For the text-containing cell, return its midpoint in (X, Y) coordinate format. 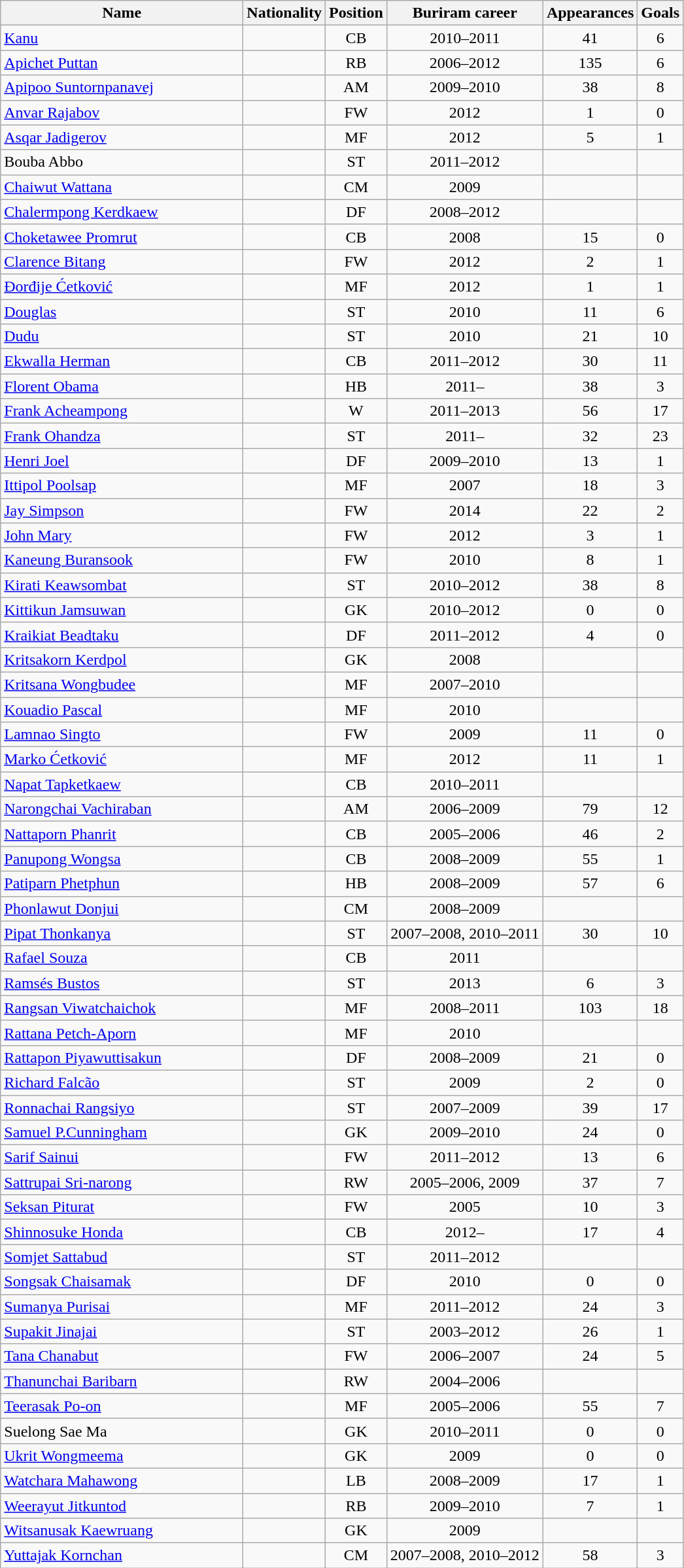
Kraikiat Beadtaku (122, 635)
57 (590, 884)
Ukrit Wongmeema (122, 1456)
Đorđije Ćetković (122, 286)
LB (356, 1480)
23 (660, 436)
Name (122, 13)
2007–2008, 2010–2011 (464, 933)
Nationality (284, 13)
Seksan Piturat (122, 1207)
Clarence Bitang (122, 261)
2003–2012 (464, 1331)
Yuttajak Kornchan (122, 1556)
W (356, 411)
Lamnao Singto (122, 735)
Tana Chanabut (122, 1356)
2006–2009 (464, 809)
Marko Ćetković (122, 759)
2004–2006 (464, 1381)
Rattapon Piyawuttisakun (122, 1058)
2007–2008, 2010–2012 (464, 1556)
2007 (464, 486)
15 (590, 237)
39 (590, 1108)
Position (356, 13)
Songsak Chaisamak (122, 1282)
Rangsan Viwatchaichok (122, 1008)
Florent Obama (122, 386)
Narongchai Vachiraban (122, 809)
Douglas (122, 312)
2014 (464, 510)
Kaneung Buransook (122, 560)
Frank Acheampong (122, 411)
Witsanusak Kaewruang (122, 1531)
Bouba Abbo (122, 162)
2008–2012 (464, 212)
Teerasak Po-on (122, 1406)
Nattaporn Phanrit (122, 834)
Chalermpong Kerdkaew (122, 212)
2011–2013 (464, 411)
Sattrupai Sri-narong (122, 1182)
Kritsana Wongbudee (122, 684)
Watchara Mahawong (122, 1480)
22 (590, 510)
Apipoo Suntornpanavej (122, 88)
Jay Simpson (122, 510)
Chaiwut Wattana (122, 187)
Suelong Sae Ma (122, 1431)
Henri Joel (122, 461)
2007–2010 (464, 684)
2008–2011 (464, 1008)
Panupong Wongsa (122, 859)
Kittikun Jamsuwan (122, 610)
Kouadio Pascal (122, 709)
2006–2007 (464, 1356)
Rattana Petch-Aporn (122, 1033)
Ronnachai Rangsiyo (122, 1108)
26 (590, 1331)
Kirati Keawsombat (122, 585)
58 (590, 1556)
John Mary (122, 535)
Goals (660, 13)
41 (590, 38)
Anvar Rajabov (122, 112)
56 (590, 411)
2005 (464, 1207)
46 (590, 834)
37 (590, 1182)
Samuel P.Cunningham (122, 1133)
103 (590, 1008)
Richard Falcão (122, 1082)
Rafael Souza (122, 958)
Kanu (122, 38)
Weerayut Jitkuntod (122, 1505)
Phonlawut Donjui (122, 909)
135 (590, 63)
Frank Ohandza (122, 436)
Sarif Sainui (122, 1158)
Kritsakorn Kerdpol (122, 659)
2012– (464, 1232)
Asqar Jadigerov (122, 137)
79 (590, 809)
Shinnosuke Honda (122, 1232)
2006–2012 (464, 63)
Choketawee Promrut (122, 237)
Somjet Sattabud (122, 1257)
Patiparn Phetphun (122, 884)
12 (660, 809)
2005–2006, 2009 (464, 1182)
32 (590, 436)
Supakit Jinajai (122, 1331)
Ekwalla Herman (122, 361)
Appearances (590, 13)
Pipat Thonkanya (122, 933)
2007–2009 (464, 1108)
Apichet Puttan (122, 63)
Napat Tapketkaew (122, 784)
Buriram career (464, 13)
Dudu (122, 337)
Ramsés Bustos (122, 983)
2011 (464, 958)
2013 (464, 983)
Ittipol Poolsap (122, 486)
Sumanya Purisai (122, 1307)
Thanunchai Baribarn (122, 1381)
